Detect which cell encompasses the target text, then output its (X, Y) center coordinate. 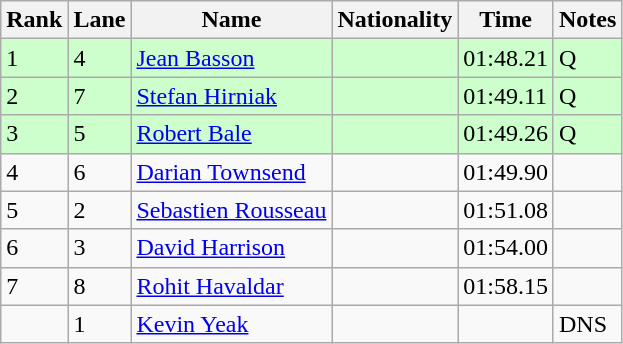
Sebastien Rousseau (232, 210)
Rank (34, 20)
Notes (587, 20)
Robert Bale (232, 134)
Nationality (395, 20)
01:51.08 (506, 210)
Jean Basson (232, 58)
Rohit Havaldar (232, 286)
01:49.90 (506, 172)
01:54.00 (506, 248)
Darian Townsend (232, 172)
8 (100, 286)
Stefan Hirniak (232, 96)
Name (232, 20)
01:49.26 (506, 134)
01:49.11 (506, 96)
Kevin Yeak (232, 324)
DNS (587, 324)
01:48.21 (506, 58)
Lane (100, 20)
01:58.15 (506, 286)
Time (506, 20)
David Harrison (232, 248)
